Pinpoint the cell where the given text exists, returning its [x, y] midpoint coordinate. 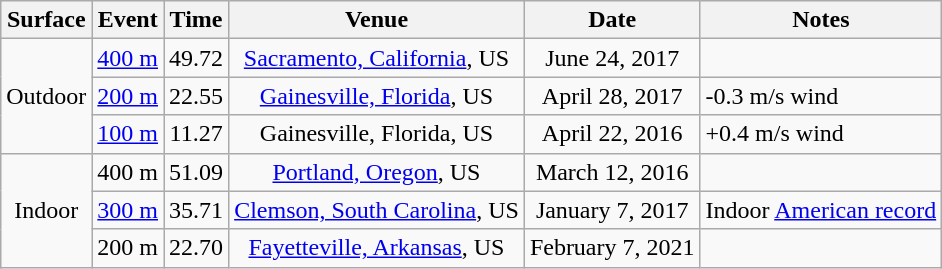
+0.4 m/s wind [821, 134]
22.70 [196, 248]
March 12, 2016 [612, 172]
35.71 [196, 210]
April 22, 2016 [612, 134]
22.55 [196, 96]
February 7, 2021 [612, 248]
Venue [377, 20]
Time [196, 20]
Portland, Oregon, US [377, 172]
49.72 [196, 58]
June 24, 2017 [612, 58]
Indoor American record [821, 210]
-0.3 m/s wind [821, 96]
11.27 [196, 134]
Notes [821, 20]
Surface [46, 20]
Outdoor [46, 96]
51.09 [196, 172]
January 7, 2017 [612, 210]
Fayetteville, Arkansas, US [377, 248]
Indoor [46, 210]
Clemson, South Carolina, US [377, 210]
Event [128, 20]
300 m [128, 210]
Date [612, 20]
April 28, 2017 [612, 96]
100 m [128, 134]
Sacramento, California, US [377, 58]
